Extract the [x, y] coordinate from the center of the cell holding the provided text.  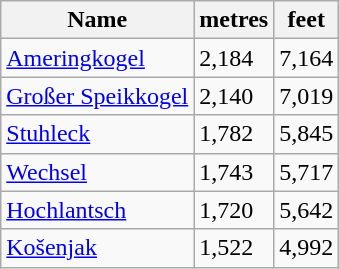
5,642 [306, 210]
2,140 [234, 96]
Hochlantsch [98, 210]
1,743 [234, 172]
2,184 [234, 58]
Stuhleck [98, 134]
Großer Speikkogel [98, 96]
5,717 [306, 172]
1,782 [234, 134]
4,992 [306, 248]
Ameringkogel [98, 58]
feet [306, 20]
5,845 [306, 134]
7,164 [306, 58]
1,720 [234, 210]
1,522 [234, 248]
Name [98, 20]
7,019 [306, 96]
metres [234, 20]
Košenjak [98, 248]
Wechsel [98, 172]
